Identify which cell holds the provided text, then report its (X, Y) central coordinate. 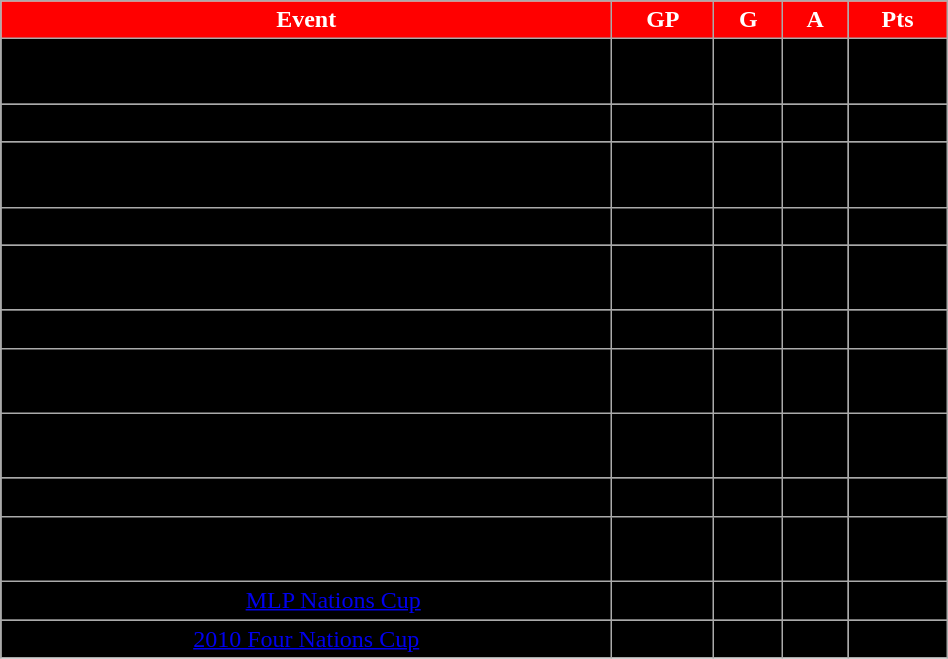
August 2006Exhibition vs. US (306, 446)
August 2004Exhibition vs. US (306, 174)
August 2003Exhibition vs. US (306, 72)
2010 MLP Nations Cup (306, 600)
2009 U22 Selection CampCanada White squad (306, 548)
2010 Four Nations Cup (306, 639)
G (748, 20)
Pts (898, 20)
2006 U22 Selection CampCanada White squad (306, 380)
2007 Air Canada Cup (306, 497)
Event (306, 20)
A (816, 20)
GP (663, 20)
2005 Air Canada Cup (306, 226)
2005 U22 Selection CampCanada White squad (306, 278)
2006 Air Canada Cup (306, 329)
2004 Air Canada Cup (306, 123)
